Return [X, Y] of the center of cell containing provided text 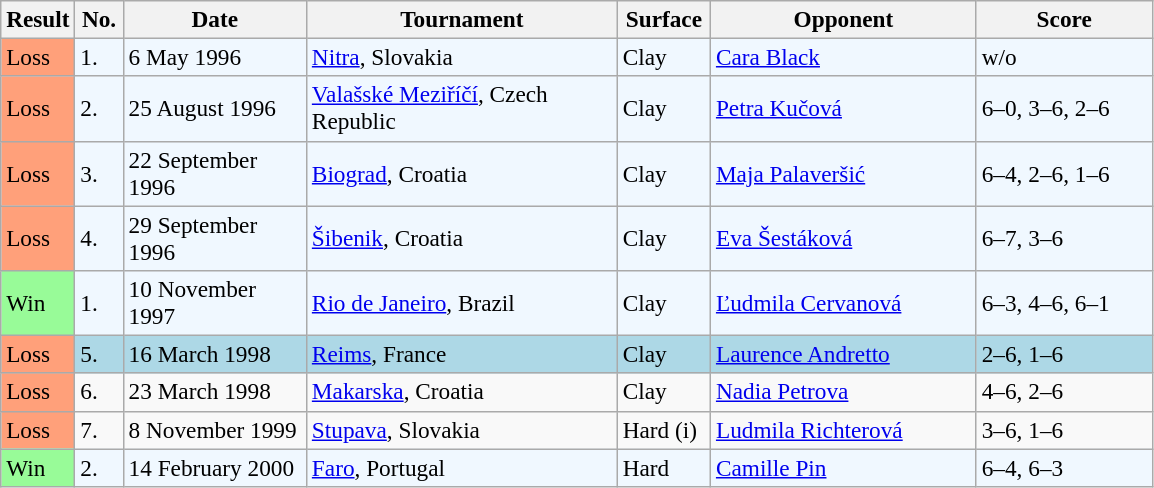
10 November 1997 [214, 302]
Hard (i) [664, 430]
14 February 2000 [214, 467]
Surface [664, 19]
No. [99, 19]
Eva Šestáková [844, 238]
Opponent [844, 19]
Ludmila Richterová [844, 430]
7. [99, 430]
w/o [1064, 57]
6–4, 2–6, 1–6 [1064, 174]
Nadia Petrova [844, 392]
Biograd, Croatia [462, 174]
Valašské Meziříčí, Czech Republic [462, 108]
Cara Black [844, 57]
2–6, 1–6 [1064, 354]
3. [99, 174]
6–7, 3–6 [1064, 238]
Šibenik, Croatia [462, 238]
Result [38, 19]
3–6, 1–6 [1064, 430]
6–0, 3–6, 2–6 [1064, 108]
Hard [664, 467]
Nitra, Slovakia [462, 57]
Reims, France [462, 354]
6–4, 6–3 [1064, 467]
5. [99, 354]
Makarska, Croatia [462, 392]
23 March 1998 [214, 392]
Petra Kučová [844, 108]
16 March 1998 [214, 354]
Maja Palaveršić [844, 174]
4. [99, 238]
Faro, Portugal [462, 467]
Score [1064, 19]
Stupava, Slovakia [462, 430]
Ľudmila Cervanová [844, 302]
Camille Pin [844, 467]
Tournament [462, 19]
8 November 1999 [214, 430]
Laurence Andretto [844, 354]
29 September 1996 [214, 238]
6. [99, 392]
22 September 1996 [214, 174]
6 May 1996 [214, 57]
25 August 1996 [214, 108]
4–6, 2–6 [1064, 392]
6–3, 4–6, 6–1 [1064, 302]
Date [214, 19]
Rio de Janeiro, Brazil [462, 302]
